Provide the [X, Y] coordinate of the cell's center where the given text is located.  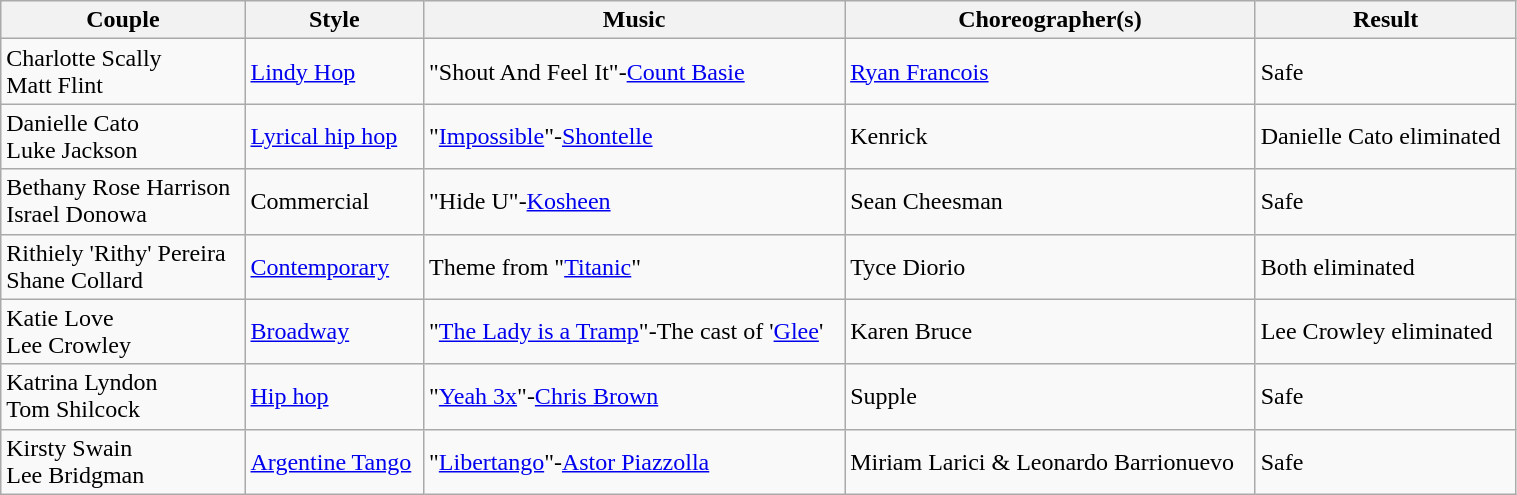
Tyce Diorio [1050, 266]
Choreographer(s) [1050, 20]
Danielle Cato eliminated [1386, 136]
Argentine Tango [334, 462]
"Impossible"-Shontelle [634, 136]
Rithiely 'Rithy' PereiraShane Collard [123, 266]
"Libertango"-Astor Piazzolla [634, 462]
Danielle CatoLuke Jackson [123, 136]
Result [1386, 20]
Ryan Francois [1050, 72]
Katrina LyndonTom Shilcock [123, 396]
"Hide U"-Kosheen [634, 202]
Supple [1050, 396]
Bethany Rose HarrisonIsrael Donowa [123, 202]
Style [334, 20]
Lee Crowley eliminated [1386, 332]
Lindy Hop [334, 72]
Miriam Larici & Leonardo Barrionuevo [1050, 462]
Katie LoveLee Crowley [123, 332]
Sean Cheesman [1050, 202]
Couple [123, 20]
Lyrical hip hop [334, 136]
Kenrick [1050, 136]
"The Lady is a Tramp"-The cast of 'Glee' [634, 332]
Contemporary [334, 266]
Broadway [334, 332]
Charlotte ScallyMatt Flint [123, 72]
Karen Bruce [1050, 332]
Both eliminated [1386, 266]
Theme from "Titanic" [634, 266]
Hip hop [334, 396]
"Shout And Feel It"-Count Basie [634, 72]
"Yeah 3x"-Chris Brown [634, 396]
Kirsty SwainLee Bridgman [123, 462]
Music [634, 20]
Commercial [334, 202]
